Extract the (X, Y) coordinate from the center of the cell holding the provided text.  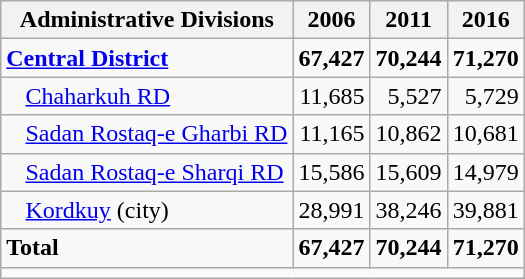
Administrative Divisions (147, 20)
2011 (408, 20)
15,586 (332, 172)
39,881 (486, 210)
28,991 (332, 210)
Sadan Rostaq-e Gharbi RD (147, 134)
5,527 (408, 96)
2016 (486, 20)
10,681 (486, 134)
2006 (332, 20)
Sadan Rostaq-e Sharqi RD (147, 172)
15,609 (408, 172)
Central District (147, 58)
38,246 (408, 210)
11,685 (332, 96)
Chaharkuh RD (147, 96)
10,862 (408, 134)
Kordkuy (city) (147, 210)
14,979 (486, 172)
Total (147, 248)
11,165 (332, 134)
5,729 (486, 96)
